Determine the (x, y) coordinate at the center of the cell enclosing the given text.  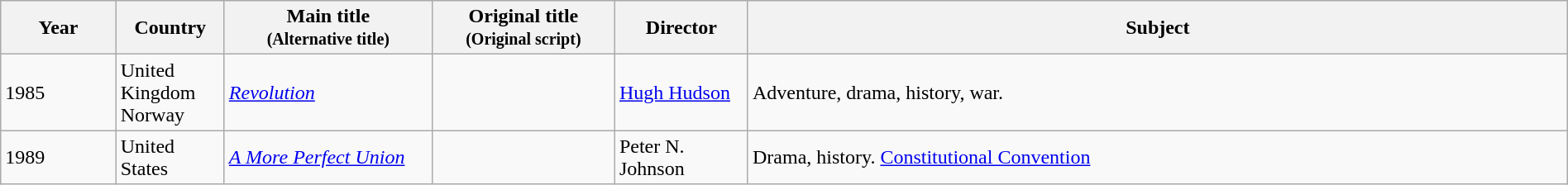
A More Perfect Union (327, 157)
Revolution (327, 92)
Drama, history. Constitutional Convention (1158, 157)
Original title(Original script) (523, 28)
Director (681, 28)
United States (170, 157)
Main title(Alternative title) (327, 28)
Hugh Hudson (681, 92)
United KingdomNorway (170, 92)
1989 (58, 157)
Peter N. Johnson (681, 157)
Adventure, drama, history, war. (1158, 92)
Country (170, 28)
Subject (1158, 28)
Year (58, 28)
1985 (58, 92)
